From the cell containing the given text, extract its center point as (x, y) coordinate. 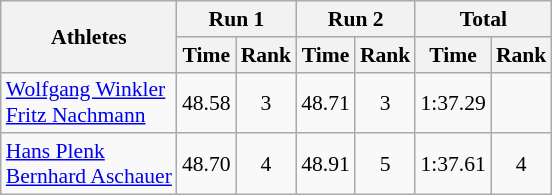
Total (483, 19)
1:37.29 (452, 102)
Run 2 (356, 19)
48.70 (206, 164)
48.58 (206, 102)
5 (386, 164)
48.91 (326, 164)
1:37.61 (452, 164)
Athletes (89, 36)
Run 1 (236, 19)
48.71 (326, 102)
Wolfgang WinklerFritz Nachmann (89, 102)
Hans PlenkBernhard Aschauer (89, 164)
